Pinpoint the cell where the given text exists, returning its (x, y) midpoint coordinate. 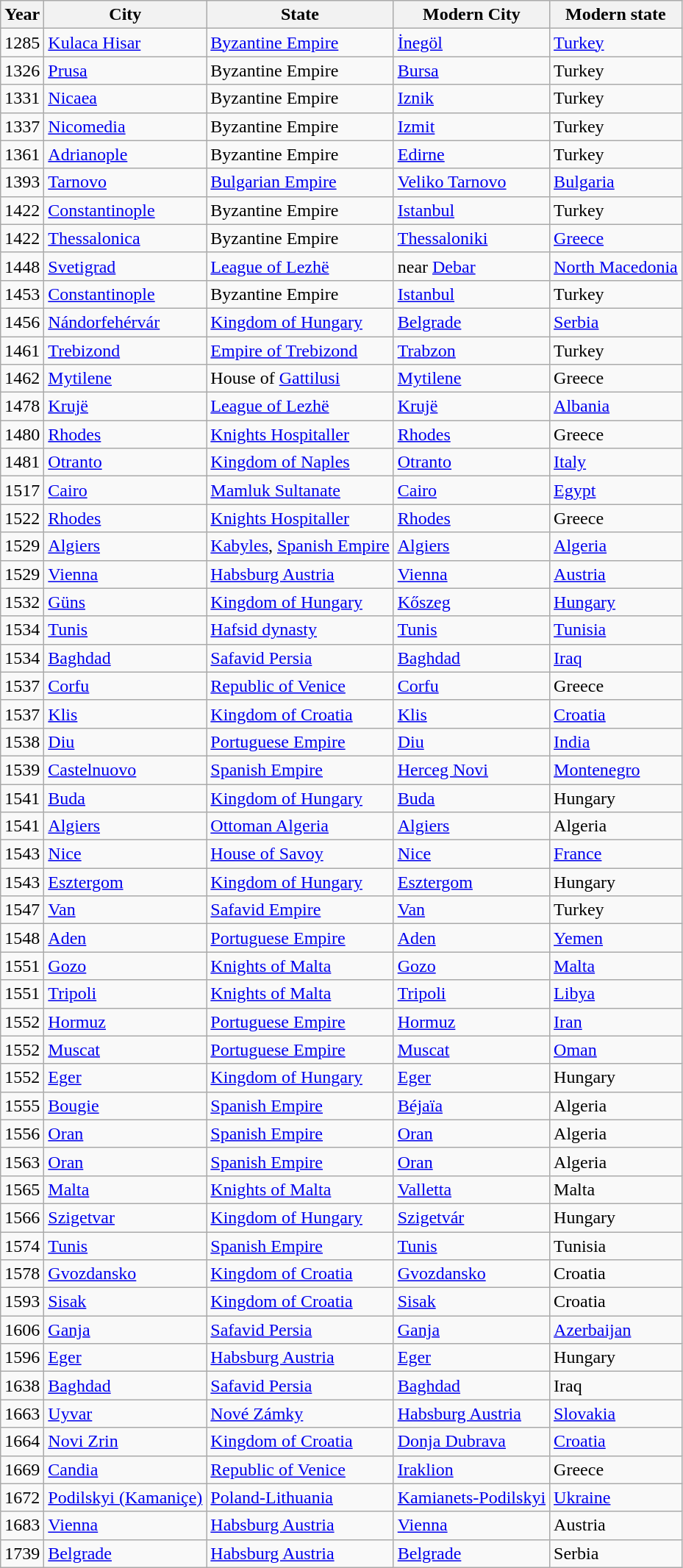
1739 (22, 1553)
1532 (22, 602)
State (300, 15)
Novi Zrin (125, 1442)
1480 (22, 434)
Bougie (125, 1106)
1461 (22, 351)
Uyvar (125, 1414)
Iran (616, 1022)
Bulgarian Empire (300, 182)
1606 (22, 1330)
Kőszeg (471, 602)
1565 (22, 1189)
Szigetvár (471, 1217)
Podilskyi (Kamaniçe) (125, 1497)
Kamianets-Podilskyi (471, 1497)
1361 (22, 154)
1538 (22, 742)
Veliko Tarnovo (471, 182)
Hafsid dynasty (300, 630)
1638 (22, 1386)
Tarnovo (125, 182)
Poland-Lithuania (300, 1497)
Iznik (471, 99)
Montenegro (616, 770)
Iraklion (471, 1469)
Nicomedia (125, 126)
Thessalonica (125, 238)
Ottoman Algeria (300, 826)
1448 (22, 266)
1331 (22, 99)
Safavid Empire (300, 910)
Herceg Novi (471, 770)
Nándorfehérvár (125, 322)
1453 (22, 294)
1456 (22, 322)
Bulgaria (616, 182)
Thessaloniki (471, 238)
Mamluk Sultanate (300, 490)
1478 (22, 407)
Kingdom of Naples (300, 462)
Kulaca Hisar (125, 43)
1664 (22, 1442)
1563 (22, 1161)
1663 (22, 1414)
North Macedonia (616, 266)
Slovakia (616, 1414)
1593 (22, 1302)
1578 (22, 1274)
1683 (22, 1525)
1574 (22, 1246)
Izmit (471, 126)
Donja Dubrava (471, 1442)
Azerbaijan (616, 1330)
Edirne (471, 154)
Béjaïa (471, 1106)
Kabyles, Spanish Empire (300, 546)
City (125, 15)
Güns (125, 602)
Albania (616, 407)
Empire of Trebizond (300, 351)
1539 (22, 770)
1337 (22, 126)
1669 (22, 1469)
Adrianople (125, 154)
Bursa (471, 71)
İnegöl (471, 43)
1555 (22, 1106)
1566 (22, 1217)
Libya (616, 994)
Prusa (125, 71)
1548 (22, 938)
Oman (616, 1050)
1481 (22, 462)
Nové Zámky (300, 1414)
Valletta (471, 1189)
Egypt (616, 490)
Modern state (616, 15)
Year (22, 15)
Candia (125, 1469)
Trebizond (125, 351)
1596 (22, 1358)
near Debar (471, 266)
Szigetvar (125, 1217)
Italy (616, 462)
1285 (22, 43)
1462 (22, 379)
1517 (22, 490)
Svetigrad (125, 266)
House of Gattilusi (300, 379)
1556 (22, 1134)
Trabzon (471, 351)
1393 (22, 182)
Modern City (471, 15)
Nicaea (125, 99)
1672 (22, 1497)
France (616, 854)
Castelnuovo (125, 770)
1522 (22, 518)
House of Savoy (300, 854)
1547 (22, 910)
Ukraine (616, 1497)
1326 (22, 71)
Yemen (616, 938)
India (616, 742)
